From the cell containing the given text, extract its center point as (x, y) coordinate. 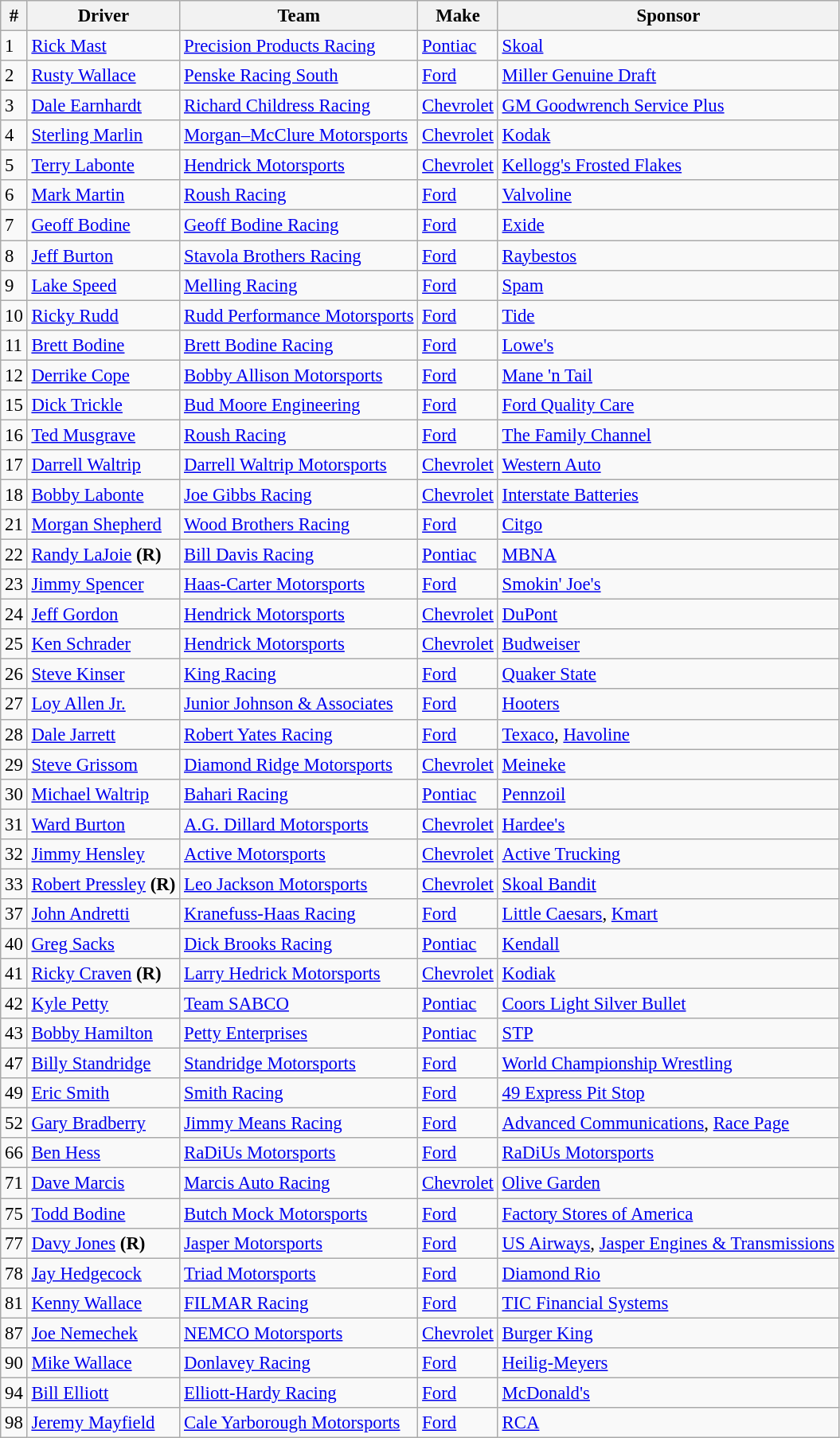
STP (668, 1034)
Ricky Rudd (104, 315)
Melling Racing (299, 285)
Bill Elliott (104, 1393)
29 (14, 764)
Jay Hedgecock (104, 1273)
FILMAR Racing (299, 1303)
Factory Stores of America (668, 1213)
12 (14, 375)
47 (14, 1064)
15 (14, 405)
41 (14, 974)
37 (14, 914)
Pennzoil (668, 794)
Kellogg's Frosted Flakes (668, 166)
30 (14, 794)
49 (14, 1093)
17 (14, 465)
6 (14, 195)
GM Goodwrench Service Plus (668, 106)
Budweiser (668, 644)
Smith Racing (299, 1093)
Dale Jarrett (104, 734)
31 (14, 824)
8 (14, 256)
World Championship Wrestling (668, 1064)
Greg Sacks (104, 944)
Butch Mock Motorsports (299, 1213)
Diamond Rio (668, 1273)
4 (14, 135)
Precision Products Racing (299, 46)
Darrell Waltrip Motorsports (299, 465)
Active Motorsports (299, 854)
Kodiak (668, 974)
Jimmy Spencer (104, 584)
Jeff Burton (104, 256)
Spam (668, 285)
49 Express Pit Stop (668, 1093)
Steve Kinser (104, 674)
The Family Channel (668, 435)
Bobby Hamilton (104, 1034)
Active Trucking (668, 854)
Skoal Bandit (668, 884)
Joe Gibbs Racing (299, 494)
Meineke (668, 764)
Make (458, 16)
Kyle Petty (104, 1004)
RCA (668, 1423)
Bobby Allison Motorsports (299, 375)
Western Auto (668, 465)
Lowe's (668, 345)
Billy Standridge (104, 1064)
Geoff Bodine Racing (299, 225)
Bud Moore Engineering (299, 405)
Ward Burton (104, 824)
Sterling Marlin (104, 135)
Triad Motorsports (299, 1273)
Dale Earnhardt (104, 106)
52 (14, 1123)
Randy LaJoie (R) (104, 555)
Team SABCO (299, 1004)
Wood Brothers Racing (299, 525)
Ted Musgrave (104, 435)
Little Caesars, Kmart (668, 914)
33 (14, 884)
Joe Nemechek (104, 1333)
Gary Bradberry (104, 1123)
Steve Grissom (104, 764)
Jimmy Means Racing (299, 1123)
Morgan–McClure Motorsports (299, 135)
Leo Jackson Motorsports (299, 884)
Standridge Motorsports (299, 1064)
Brett Bodine (104, 345)
Richard Childress Racing (299, 106)
7 (14, 225)
94 (14, 1393)
Kranefuss-Haas Racing (299, 914)
Ricky Craven (R) (104, 974)
Davy Jones (R) (104, 1243)
Morgan Shepherd (104, 525)
Junior Johnson & Associates (299, 705)
Elliott-Hardy Racing (299, 1393)
Dick Trickle (104, 405)
McDonald's (668, 1393)
Marcis Auto Racing (299, 1183)
Dick Brooks Racing (299, 944)
Darrell Waltrip (104, 465)
5 (14, 166)
Bill Davis Racing (299, 555)
Ken Schrader (104, 644)
98 (14, 1423)
9 (14, 285)
78 (14, 1273)
Jasper Motorsports (299, 1243)
Eric Smith (104, 1093)
Interstate Batteries (668, 494)
Valvoline (668, 195)
11 (14, 345)
King Racing (299, 674)
Mane 'n Tail (668, 375)
NEMCO Motorsports (299, 1333)
Penske Racing South (299, 76)
Brett Bodine Racing (299, 345)
Smokin' Joe's (668, 584)
18 (14, 494)
Kodak (668, 135)
Tide (668, 315)
Petty Enterprises (299, 1034)
21 (14, 525)
Cale Yarborough Motorsports (299, 1423)
Diamond Ridge Motorsports (299, 764)
32 (14, 854)
Hardee's (668, 824)
Robert Pressley (R) (104, 884)
10 (14, 315)
Todd Bodine (104, 1213)
Kendall (668, 944)
Haas-Carter Motorsports (299, 584)
DuPont (668, 615)
25 (14, 644)
Sponsor (668, 16)
22 (14, 555)
Geoff Bodine (104, 225)
Ben Hess (104, 1154)
42 (14, 1004)
Loy Allen Jr. (104, 705)
Mike Wallace (104, 1363)
40 (14, 944)
Mark Martin (104, 195)
16 (14, 435)
Jeff Gordon (104, 615)
Rick Mast (104, 46)
Terry Labonte (104, 166)
Stavola Brothers Racing (299, 256)
Kenny Wallace (104, 1303)
81 (14, 1303)
Exide (668, 225)
Michael Waltrip (104, 794)
Jimmy Hensley (104, 854)
Lake Speed (104, 285)
Larry Hedrick Motorsports (299, 974)
27 (14, 705)
Donlavey Racing (299, 1363)
24 (14, 615)
Skoal (668, 46)
Advanced Communications, Race Page (668, 1123)
Burger King (668, 1333)
Coors Light Silver Bullet (668, 1004)
75 (14, 1213)
MBNA (668, 555)
Derrike Cope (104, 375)
Hooters (668, 705)
28 (14, 734)
23 (14, 584)
Raybestos (668, 256)
A.G. Dillard Motorsports (299, 824)
77 (14, 1243)
26 (14, 674)
Ford Quality Care (668, 405)
Olive Garden (668, 1183)
US Airways, Jasper Engines & Transmissions (668, 1243)
66 (14, 1154)
71 (14, 1183)
Rudd Performance Motorsports (299, 315)
Jeremy Mayfield (104, 1423)
Bahari Racing (299, 794)
Heilig-Meyers (668, 1363)
Citgo (668, 525)
Miller Genuine Draft (668, 76)
John Andretti (104, 914)
# (14, 16)
87 (14, 1333)
Team (299, 16)
Quaker State (668, 674)
Robert Yates Racing (299, 734)
Rusty Wallace (104, 76)
Dave Marcis (104, 1183)
3 (14, 106)
Driver (104, 16)
1 (14, 46)
90 (14, 1363)
Bobby Labonte (104, 494)
Texaco, Havoline (668, 734)
43 (14, 1034)
TIC Financial Systems (668, 1303)
2 (14, 76)
